Identify which cell holds the provided text, then report its (x, y) central coordinate. 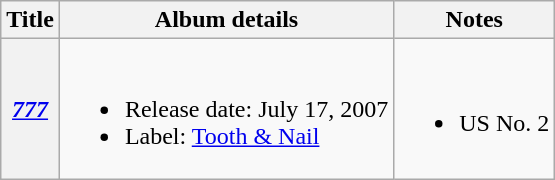
Release date: July 17, 2007Label: Tooth & Nail (226, 109)
Album details (226, 20)
Notes (474, 20)
US No. 2 (474, 109)
777 (30, 109)
Title (30, 20)
